Capture the cell that displays the provided text and extract its (X, Y) central coordinate. 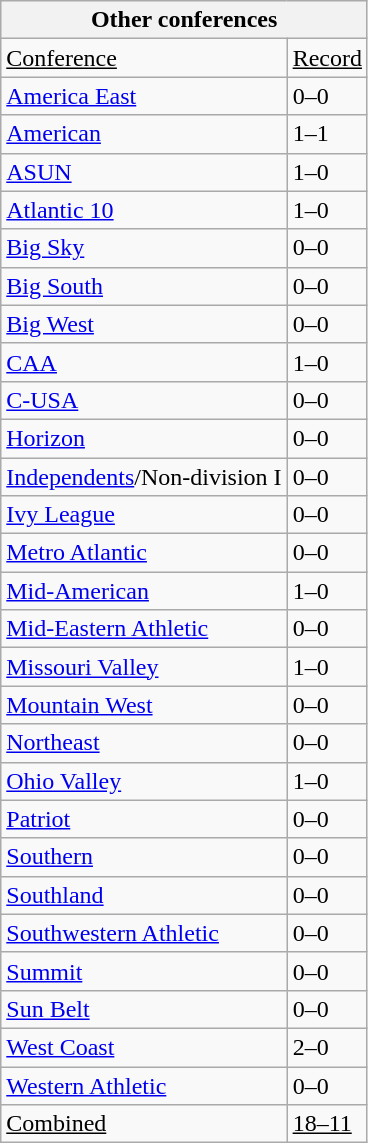
American (144, 134)
C-USA (144, 400)
Sun Belt (144, 1009)
Mid-American (144, 591)
Atlantic 10 (144, 210)
Combined (144, 1124)
Southwestern Athletic (144, 933)
Ivy League (144, 515)
Mountain West (144, 705)
CAA (144, 362)
Conference (144, 58)
Southern (144, 857)
2–0 (327, 1047)
1–1 (327, 134)
Southland (144, 895)
Big South (144, 286)
Western Athletic (144, 1085)
Big West (144, 324)
Ohio Valley (144, 781)
America East (144, 96)
Missouri Valley (144, 667)
Record (327, 58)
Mid-Eastern Athletic (144, 629)
Other conferences (184, 20)
18–11 (327, 1124)
Metro Atlantic (144, 553)
Horizon (144, 438)
West Coast (144, 1047)
ASUN (144, 172)
Big Sky (144, 248)
Summit (144, 971)
Independents/Non-division I (144, 477)
Patriot (144, 819)
Northeast (144, 743)
